Scan for the cell matching the given text and deliver its [x, y] coordinate at center. 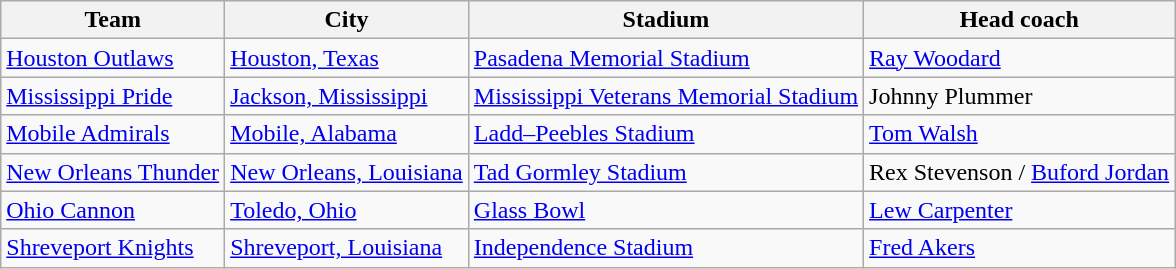
Toledo, Ohio [347, 210]
New Orleans Thunder [113, 172]
Houston, Texas [347, 58]
Ray Woodard [1020, 58]
Shreveport Knights [113, 248]
Ladd–Peebles Stadium [666, 134]
Mobile, Alabama [347, 134]
Lew Carpenter [1020, 210]
Mobile Admirals [113, 134]
Stadium [666, 20]
Team [113, 20]
Pasadena Memorial Stadium [666, 58]
Ohio Cannon [113, 210]
Fred Akers [1020, 248]
Head coach [1020, 20]
Rex Stevenson / Buford Jordan [1020, 172]
Johnny Plummer [1020, 96]
Shreveport, Louisiana [347, 248]
Tom Walsh [1020, 134]
Independence Stadium [666, 248]
Mississippi Pride [113, 96]
Tad Gormley Stadium [666, 172]
New Orleans, Louisiana [347, 172]
Houston Outlaws [113, 58]
City [347, 20]
Mississippi Veterans Memorial Stadium [666, 96]
Glass Bowl [666, 210]
Jackson, Mississippi [347, 96]
